Extract the [x, y] coordinate from the center of the cell holding the provided text.  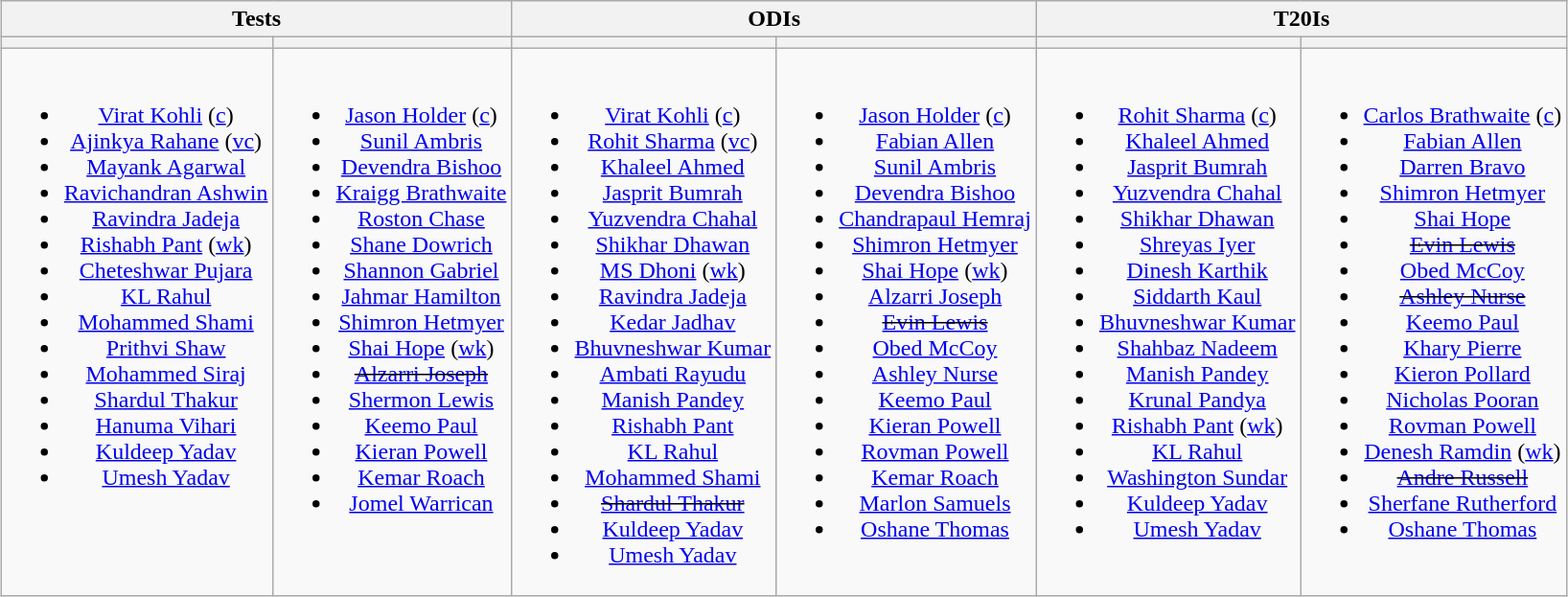
ODIs [774, 19]
T20Is [1302, 19]
Tests [257, 19]
